Output the [X, Y] coordinate of the center of the cell containing the given text.  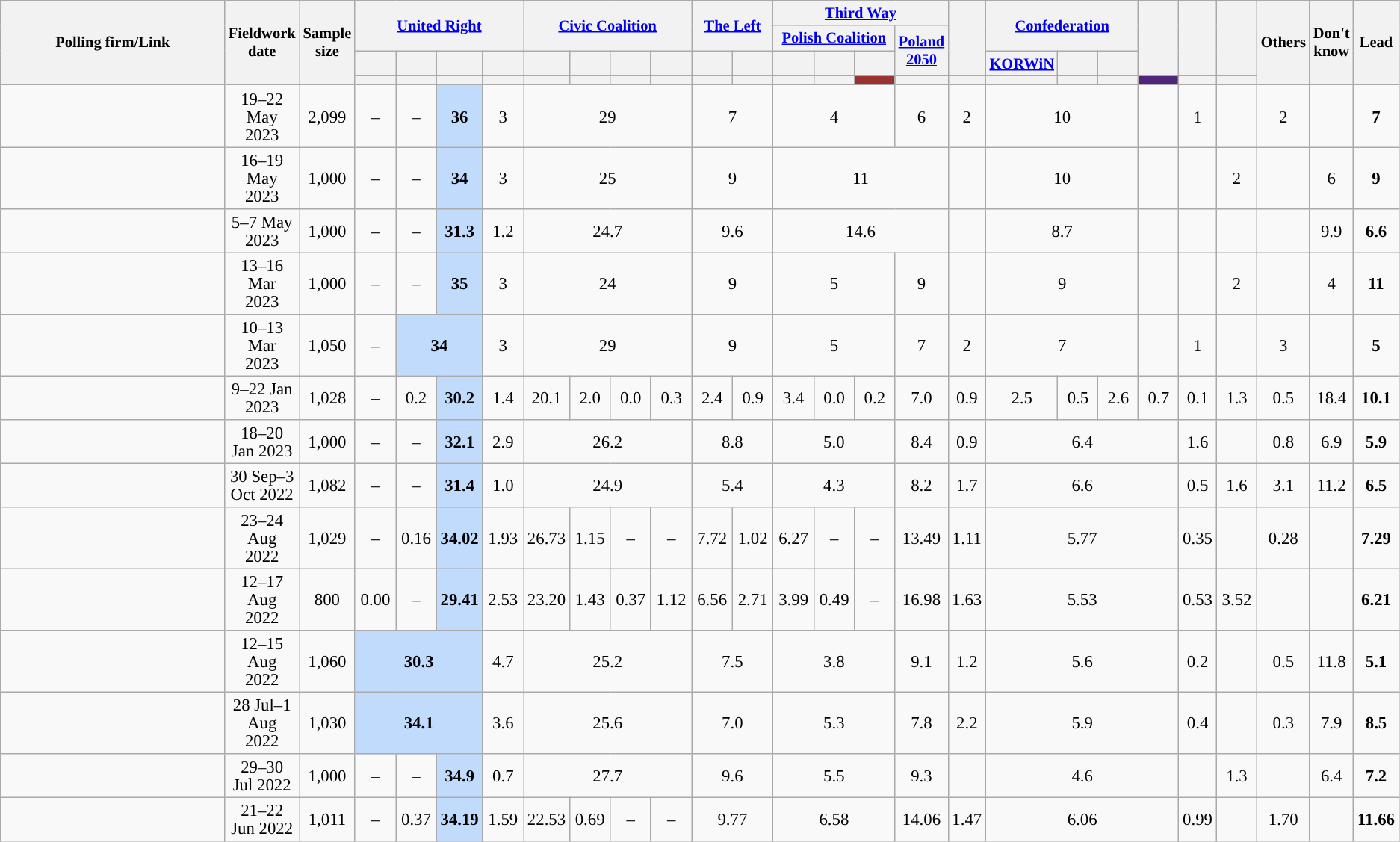
1.47 [967, 820]
30 Sep–3 Oct 2022 [262, 486]
10.1 [1376, 397]
5.5 [834, 776]
Don't know [1331, 43]
12–17 Aug 2022 [262, 599]
The Left [732, 25]
26.73 [547, 538]
29–30 Jul 2022 [262, 776]
1.93 [503, 538]
Others [1283, 43]
23–24 Aug 2022 [262, 538]
2.9 [503, 442]
0.28 [1283, 538]
7.9 [1331, 723]
8.5 [1376, 723]
34.1 [418, 723]
7.5 [732, 662]
5.6 [1082, 662]
29.41 [459, 599]
0.00 [375, 599]
31.4 [459, 486]
Lead [1376, 43]
5–7 May 2023 [262, 230]
0.99 [1198, 820]
28 Jul–1 Aug 2022 [262, 723]
5.4 [732, 486]
2.0 [589, 397]
1,028 [327, 397]
19–22 May 2023 [262, 117]
2.2 [967, 723]
6.21 [1376, 599]
11.8 [1331, 662]
6.27 [793, 538]
23.20 [547, 599]
24.7 [608, 230]
36 [459, 117]
1.7 [967, 486]
2.71 [752, 599]
Fieldworkdate [262, 43]
9–22 Jan 2023 [262, 397]
1.12 [671, 599]
6.5 [1376, 486]
2.53 [503, 599]
United Right [439, 25]
6.06 [1082, 820]
24 [608, 284]
32.1 [459, 442]
18–20 Jan 2023 [262, 442]
25.6 [608, 723]
Confederation [1062, 25]
2,099 [327, 117]
34.9 [459, 776]
16.98 [922, 599]
1,011 [327, 820]
9.3 [922, 776]
12–15 Aug 2022 [262, 662]
21–22 Jun 2022 [262, 820]
8.8 [732, 442]
22.53 [547, 820]
11.2 [1331, 486]
10–13 Mar 2023 [262, 345]
5.77 [1082, 538]
7.72 [712, 538]
16–19 May 2023 [262, 178]
6.56 [712, 599]
9.9 [1331, 230]
9.1 [922, 662]
13.49 [922, 538]
3.99 [793, 599]
1,030 [327, 723]
0.16 [416, 538]
3.52 [1236, 599]
4.6 [1082, 776]
6.9 [1331, 442]
8.4 [922, 442]
1.15 [589, 538]
1.11 [967, 538]
8.2 [922, 486]
1.63 [967, 599]
0.8 [1283, 442]
31.3 [459, 230]
1,082 [327, 486]
Third Way [861, 13]
34.19 [459, 820]
1.0 [503, 486]
25.2 [608, 662]
7.2 [1376, 776]
1.70 [1283, 820]
0.1 [1198, 397]
7.29 [1376, 538]
30.2 [459, 397]
1.02 [752, 538]
1,050 [327, 345]
1,029 [327, 538]
Poland 2050 [922, 51]
30.3 [418, 662]
25 [608, 178]
27.7 [608, 776]
14.6 [861, 230]
35 [459, 284]
Civic Coalition [608, 25]
5.3 [834, 723]
5.0 [834, 442]
0.49 [834, 599]
0.4 [1198, 723]
13–16 Mar 2023 [262, 284]
1,060 [327, 662]
Polling firm/Link [113, 43]
1.4 [503, 397]
9.77 [732, 820]
0.69 [589, 820]
1.59 [503, 820]
5.53 [1082, 599]
0.53 [1198, 599]
20.1 [547, 397]
7.8 [922, 723]
3.1 [1283, 486]
14.06 [922, 820]
34.02 [459, 538]
0.35 [1198, 538]
800 [327, 599]
Polish Coalition [834, 39]
3.8 [834, 662]
2.6 [1118, 397]
2.5 [1022, 397]
3.6 [503, 723]
11.66 [1376, 820]
26.2 [608, 442]
Samplesize [327, 43]
5.1 [1376, 662]
3.4 [793, 397]
8.7 [1062, 230]
24.9 [608, 486]
KORWiN [1022, 64]
4.3 [834, 486]
2.4 [712, 397]
1.43 [589, 599]
4.7 [503, 662]
18.4 [1331, 397]
6.58 [834, 820]
